For the text-containing cell, return its midpoint in (x, y) coordinate format. 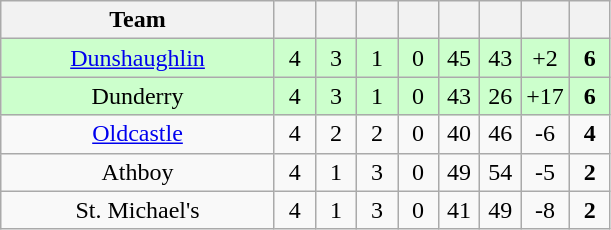
46 (500, 134)
+17 (546, 96)
-5 (546, 172)
40 (460, 134)
45 (460, 58)
Dunderry (138, 96)
26 (500, 96)
+2 (546, 58)
Dunshaughlin (138, 58)
-6 (546, 134)
Team (138, 20)
-8 (546, 210)
54 (500, 172)
St. Michael's (138, 210)
41 (460, 210)
Oldcastle (138, 134)
Athboy (138, 172)
